Determine the [x, y] coordinate at the center of the cell enclosing the given text.  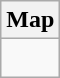
Map [30, 20]
